Capture the cell that displays the provided text and extract its (X, Y) central coordinate. 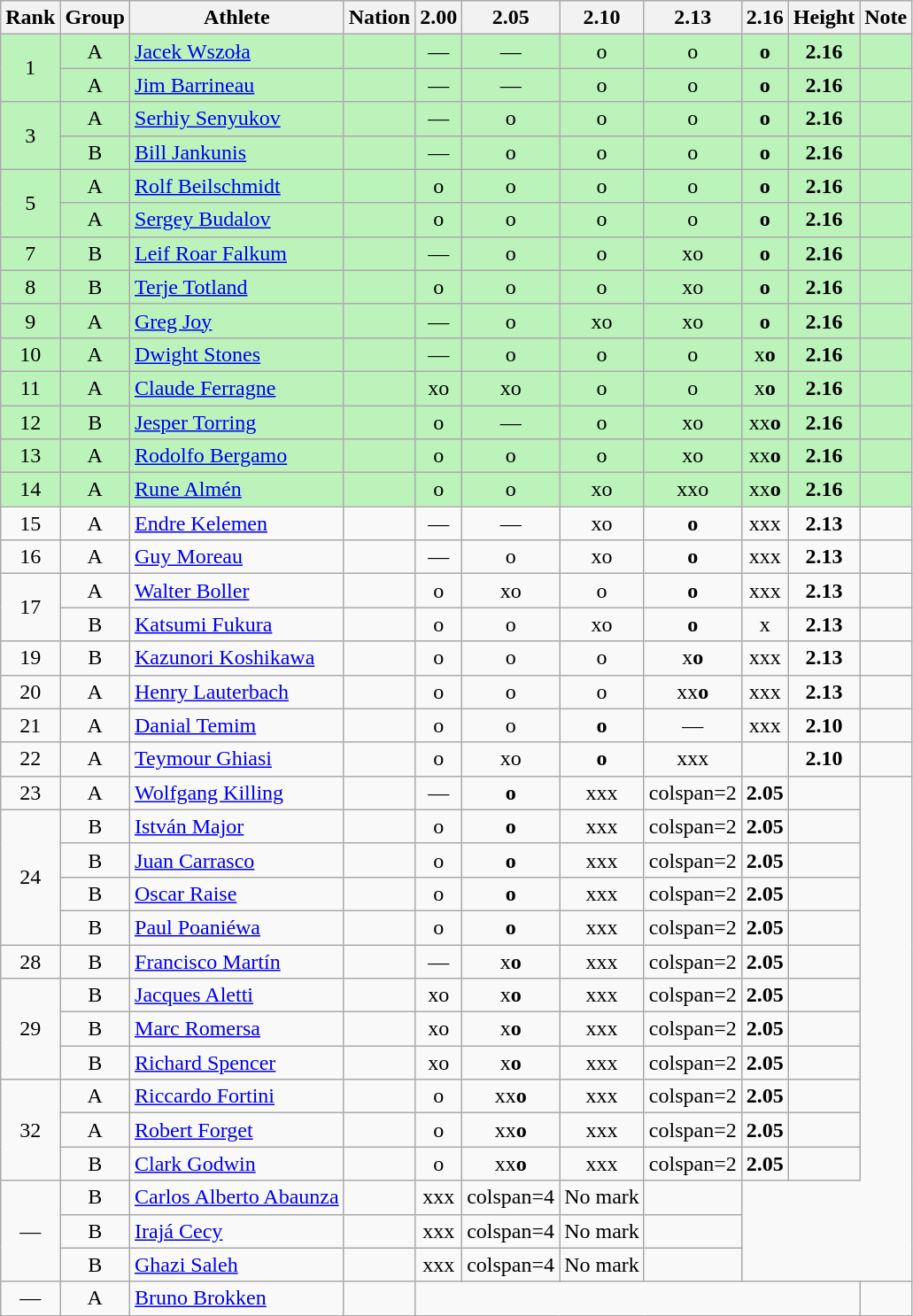
Clark Godwin (237, 1164)
13 (30, 456)
Danial Temim (237, 725)
Note (886, 18)
28 (30, 961)
x (765, 624)
17 (30, 608)
Carlos Alberto Abaunza (237, 1197)
Paul Poaniéwa (237, 927)
Leif Roar Falkum (237, 253)
Wolfgang Killing (237, 793)
Riccardo Fortini (237, 1096)
20 (30, 692)
21 (30, 725)
9 (30, 321)
Walter Boller (237, 591)
Marc Romersa (237, 1029)
Endre Kelemen (237, 523)
Kazunori Koshikawa (237, 658)
Rolf Beilschmidt (237, 186)
15 (30, 523)
8 (30, 287)
Terje Totland (237, 287)
Robert Forget (237, 1130)
Serhiy Senyukov (237, 119)
23 (30, 793)
Sergey Budalov (237, 220)
Claude Ferragne (237, 388)
Jacques Aletti (237, 995)
10 (30, 354)
Rank (30, 18)
19 (30, 658)
Athlete (237, 18)
Dwight Stones (237, 354)
5 (30, 203)
12 (30, 422)
Bruno Brokken (237, 1298)
Francisco Martín (237, 961)
Group (96, 18)
Teymour Ghiasi (237, 759)
3 (30, 135)
Jim Barrineau (237, 85)
Jesper Torring (237, 422)
1 (30, 68)
7 (30, 253)
Height (824, 18)
Greg Joy (237, 321)
Guy Moreau (237, 557)
Oscar Raise (237, 894)
16 (30, 557)
2.00 (439, 18)
22 (30, 759)
Bill Jankunis (237, 152)
Rodolfo Bergamo (237, 456)
Nation (379, 18)
Juan Carrasco (237, 860)
Jacek Wszoła (237, 51)
14 (30, 490)
István Major (237, 826)
32 (30, 1130)
11 (30, 388)
Richard Spencer (237, 1063)
Henry Lauterbach (237, 692)
24 (30, 877)
Irajá Cecy (237, 1231)
Ghazi Saleh (237, 1265)
29 (30, 1029)
Katsumi Fukura (237, 624)
Rune Almén (237, 490)
